Capture the cell that displays the provided text and extract its (x, y) central coordinate. 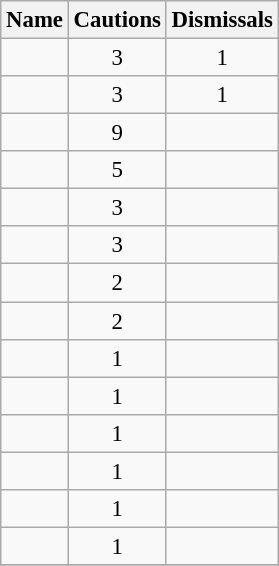
9 (117, 133)
Dismissals (222, 20)
Cautions (117, 20)
Name (35, 20)
5 (117, 170)
